Determine the (x, y) coordinate at the center of the cell enclosing the given text.  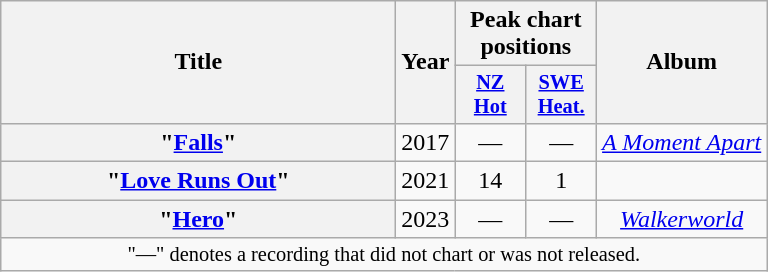
2023 (426, 219)
Album (682, 62)
Peak chart positions (526, 34)
"—" denotes a recording that did not chart or was not released. (384, 255)
"Love Runs Out" (198, 181)
A Moment Apart (682, 142)
"Hero" (198, 219)
1 (562, 181)
"Falls" (198, 142)
SWEHeat. (562, 95)
2017 (426, 142)
14 (490, 181)
Walkerworld (682, 219)
Year (426, 62)
Title (198, 62)
NZHot (490, 95)
2021 (426, 181)
